Capture the cell that displays the provided text and extract its (X, Y) central coordinate. 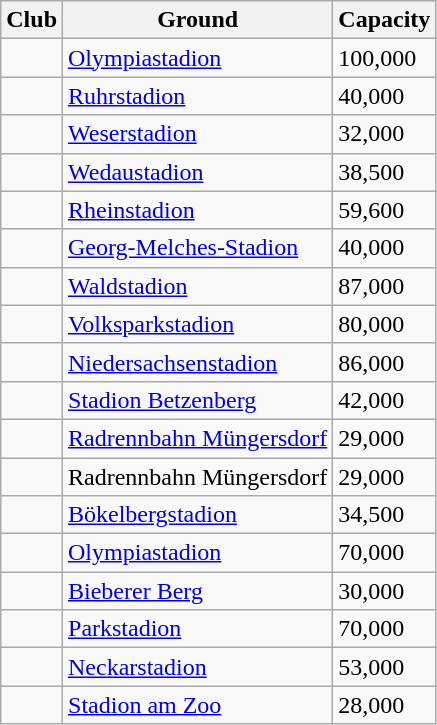
Ruhrstadion (198, 96)
38,500 (384, 172)
Bieberer Berg (198, 591)
Neckarstadion (198, 667)
30,000 (384, 591)
100,000 (384, 58)
Parkstadion (198, 629)
Bökelbergstadion (198, 515)
34,500 (384, 515)
Wedaustadion (198, 172)
42,000 (384, 400)
80,000 (384, 324)
Waldstadion (198, 286)
Stadion Betzenberg (198, 400)
Ground (198, 20)
28,000 (384, 705)
Weserstadion (198, 134)
Club (32, 20)
Georg-Melches-Stadion (198, 248)
53,000 (384, 667)
87,000 (384, 286)
Capacity (384, 20)
32,000 (384, 134)
Volksparkstadion (198, 324)
Stadion am Zoo (198, 705)
Niedersachsenstadion (198, 362)
86,000 (384, 362)
59,600 (384, 210)
Rheinstadion (198, 210)
